Return (x, y) of the center of cell containing provided text 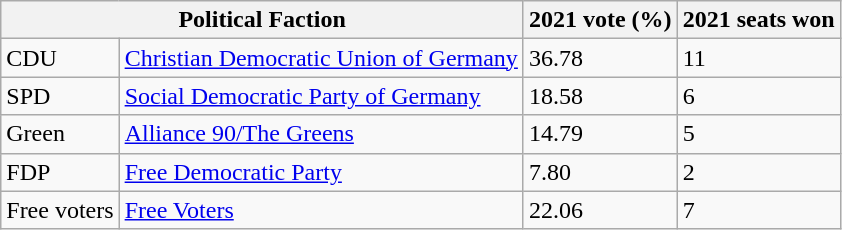
18.58 (600, 96)
2021 vote (%) (600, 20)
7.80 (600, 172)
FDP (60, 172)
14.79 (600, 134)
Free voters (60, 210)
22.06 (600, 210)
CDU (60, 58)
Green (60, 134)
2021 seats won (758, 20)
5 (758, 134)
2 (758, 172)
Political Faction (262, 20)
Alliance 90/The Greens (321, 134)
Free Voters (321, 210)
6 (758, 96)
7 (758, 210)
Free Democratic Party (321, 172)
SPD (60, 96)
36.78 (600, 58)
Christian Democratic Union of Germany (321, 58)
11 (758, 58)
Social Democratic Party of Germany (321, 96)
